Output the [x, y] coordinate of the center of the cell containing the given text.  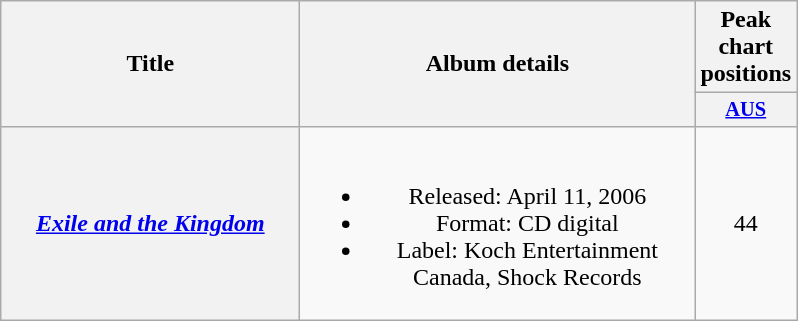
Released: April 11, 2006Format: CD digitalLabel: Koch Entertainment Canada, Shock Records [498, 223]
Exile and the Kingdom [150, 223]
Peak chartpositions [746, 47]
AUS [746, 110]
44 [746, 223]
Title [150, 64]
Album details [498, 64]
